Determine the (x, y) coordinate at the center of the cell enclosing the given text.  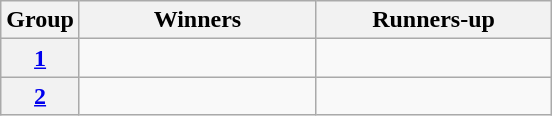
Runners-up (433, 20)
Group (40, 20)
Winners (197, 20)
1 (40, 58)
2 (40, 96)
